Extract the [X, Y] coordinate from the center of the cell holding the provided text.  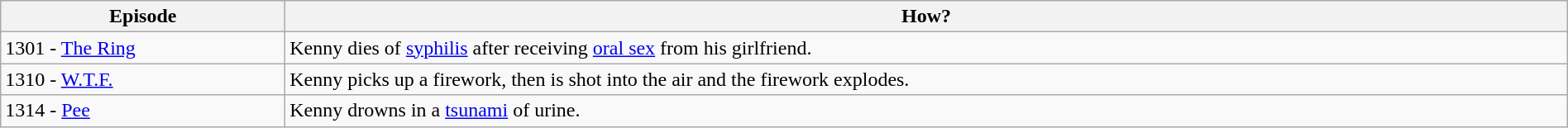
Kenny picks up a firework, then is shot into the air and the firework explodes. [926, 79]
Kenny drowns in a tsunami of urine. [926, 111]
1314 - Pee [143, 111]
1301 - The Ring [143, 48]
Episode [143, 17]
How? [926, 17]
Kenny dies of syphilis after receiving oral sex from his girlfriend. [926, 48]
1310 - W.T.F. [143, 79]
